Return the (X, Y) coordinate for the center point of the cell that contains the specified text.  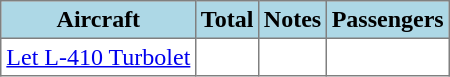
Aircraft (98, 20)
Passengers (387, 20)
Let L-410 Turbolet (98, 57)
Total (228, 20)
Notes (293, 20)
